Extract the (X, Y) coordinate from the center of the cell holding the provided text.  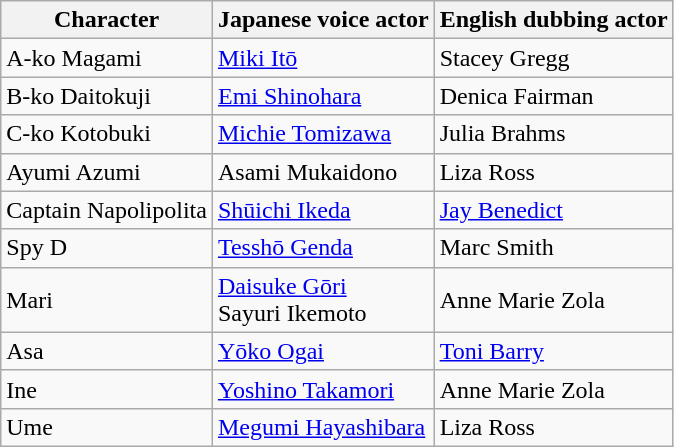
Tesshō Genda (323, 248)
Michie Tomizawa (323, 134)
Ayumi Azumi (107, 172)
Yoshino Takamori (323, 389)
C-ko Kotobuki (107, 134)
Ume (107, 427)
Jay Benedict (554, 210)
Ine (107, 389)
Megumi Hayashibara (323, 427)
Stacey Gregg (554, 58)
Character (107, 20)
A-ko Magami (107, 58)
Shūichi Ikeda (323, 210)
Asami Mukaidono (323, 172)
Daisuke Gōri Sayuri Ikemoto (323, 300)
Denica Fairman (554, 96)
Mari (107, 300)
Japanese voice actor (323, 20)
Spy D (107, 248)
Captain Napolipolita (107, 210)
Toni Barry (554, 351)
Emi Shinohara (323, 96)
Miki Itō (323, 58)
Marc Smith (554, 248)
Yōko Ogai (323, 351)
Julia Brahms (554, 134)
English dubbing actor (554, 20)
Asa (107, 351)
B-ko Daitokuji (107, 96)
